Return (X, Y) of the center of cell containing provided text 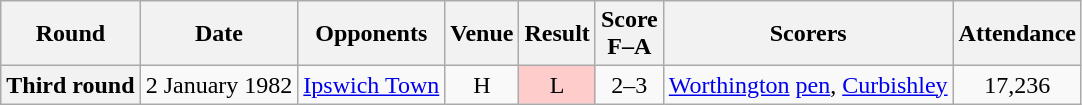
17,236 (1017, 85)
2 January 1982 (219, 85)
2–3 (629, 85)
Scorers (808, 34)
Attendance (1017, 34)
Venue (482, 34)
Opponents (372, 34)
Ipswich Town (372, 85)
Worthington pen, Curbishley (808, 85)
Round (70, 34)
Date (219, 34)
H (482, 85)
L (557, 85)
Third round (70, 85)
ScoreF–A (629, 34)
Result (557, 34)
